Provide the (X, Y) coordinate of the cell's center where the given text is located.  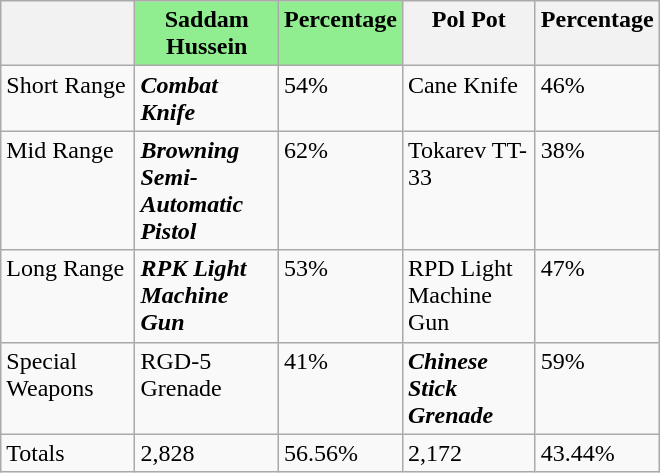
62% (341, 190)
Long Range (68, 296)
43.44% (597, 453)
54% (341, 98)
53% (341, 296)
Chinese Stick Grenade (468, 388)
Mid Range (68, 190)
41% (341, 388)
46% (597, 98)
38% (597, 190)
RPD Light Machine Gun (468, 296)
Totals (68, 453)
Tokarev TT-33 (468, 190)
RPK Light Machine Gun (207, 296)
Combat Knife (207, 98)
Pol Pot (468, 34)
2,828 (207, 453)
59% (597, 388)
56.56% (341, 453)
Browning Semi-Automatic Pistol (207, 190)
Saddam Hussein (207, 34)
Short Range (68, 98)
RGD-5 Grenade (207, 388)
47% (597, 296)
Special Weapons (68, 388)
Cane Knife (468, 98)
2,172 (468, 453)
